Return the (X, Y) coordinate for the center point of the cell that contains the specified text.  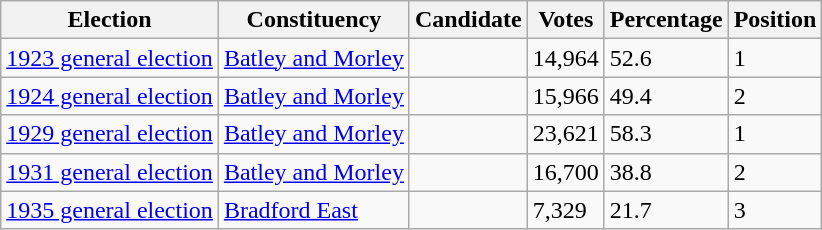
Bradford East (314, 210)
1931 general election (110, 172)
3 (775, 210)
58.3 (666, 134)
1929 general election (110, 134)
15,966 (566, 96)
Position (775, 20)
Candidate (468, 20)
21.7 (666, 210)
1923 general election (110, 58)
Constituency (314, 20)
38.8 (666, 172)
1924 general election (110, 96)
16,700 (566, 172)
Election (110, 20)
7,329 (566, 210)
Votes (566, 20)
1935 general election (110, 210)
Percentage (666, 20)
49.4 (666, 96)
14,964 (566, 58)
52.6 (666, 58)
23,621 (566, 134)
